Return (X, Y) of the center of cell containing provided text 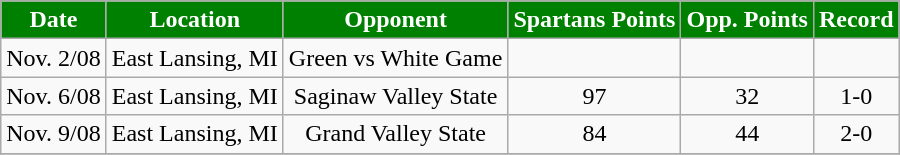
2-0 (856, 134)
Spartans Points (594, 20)
Nov. 9/08 (54, 134)
Location (194, 20)
32 (747, 96)
Date (54, 20)
Saginaw Valley State (396, 96)
Nov. 2/08 (54, 58)
Grand Valley State (396, 134)
Opp. Points (747, 20)
Record (856, 20)
Green vs White Game (396, 58)
Nov. 6/08 (54, 96)
97 (594, 96)
1-0 (856, 96)
Opponent (396, 20)
84 (594, 134)
44 (747, 134)
